Locate the cell with the specified text and output its [x, y] center coordinate. 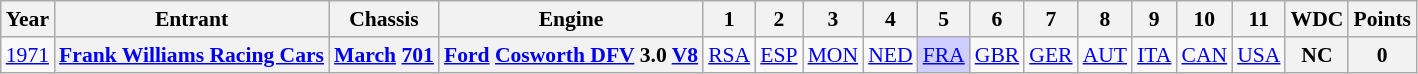
Chassis [384, 19]
Ford Cosworth DFV 3.0 V8 [571, 55]
0 [1382, 55]
11 [1258, 19]
NED [890, 55]
8 [1105, 19]
1 [729, 19]
FRA [944, 55]
Points [1382, 19]
5 [944, 19]
Year [28, 19]
AUT [1105, 55]
RSA [729, 55]
WDC [1316, 19]
NC [1316, 55]
ESP [778, 55]
4 [890, 19]
10 [1204, 19]
6 [998, 19]
March 701 [384, 55]
Entrant [192, 19]
3 [834, 19]
GBR [998, 55]
Frank Williams Racing Cars [192, 55]
MON [834, 55]
GER [1050, 55]
9 [1154, 19]
Engine [571, 19]
ITA [1154, 55]
USA [1258, 55]
CAN [1204, 55]
7 [1050, 19]
1971 [28, 55]
2 [778, 19]
